Determine the (x, y) coordinate at the center of the cell enclosing the given text.  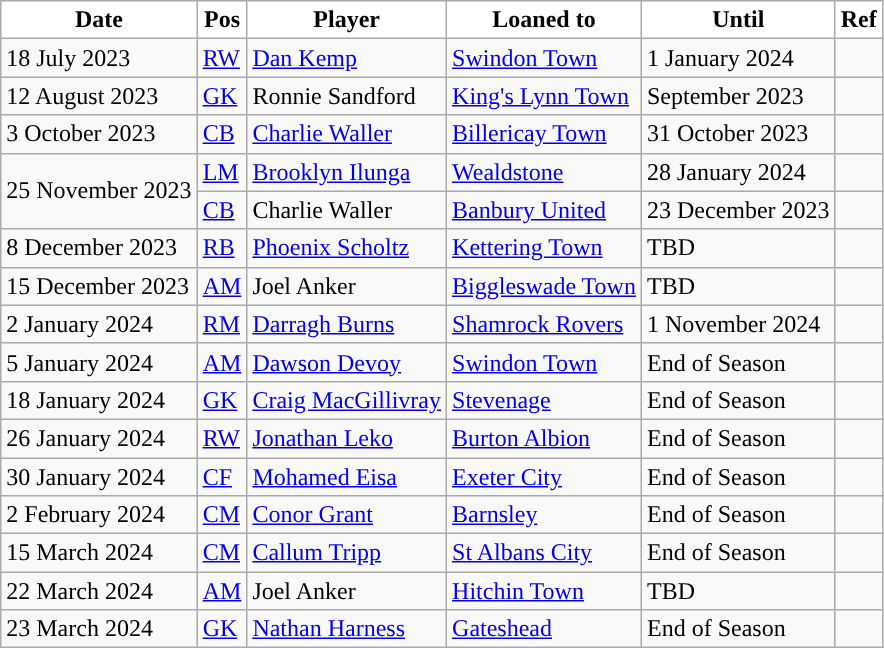
23 December 2023 (738, 210)
Burton Albion (544, 438)
2 January 2024 (99, 324)
8 December 2023 (99, 248)
RB (222, 248)
Ref (858, 20)
Craig MacGillivray (347, 400)
Loaned to (544, 20)
18 July 2023 (99, 58)
Until (738, 20)
30 January 2024 (99, 477)
3 October 2023 (99, 134)
Gateshead (544, 629)
Dan Kemp (347, 58)
5 January 2024 (99, 362)
26 January 2024 (99, 438)
23 March 2024 (99, 629)
RM (222, 324)
25 November 2023 (99, 191)
15 March 2024 (99, 553)
Brooklyn Ilunga (347, 172)
12 August 2023 (99, 96)
CF (222, 477)
Phoenix Scholtz (347, 248)
Stevenage (544, 400)
Mohamed Eisa (347, 477)
22 March 2024 (99, 591)
Pos (222, 20)
Wealdstone (544, 172)
Ronnie Sandford (347, 96)
King's Lynn Town (544, 96)
Biggleswade Town (544, 286)
Dawson Devoy (347, 362)
September 2023 (738, 96)
Darragh Burns (347, 324)
LM (222, 172)
31 October 2023 (738, 134)
Player (347, 20)
1 November 2024 (738, 324)
Banbury United (544, 210)
Shamrock Rovers (544, 324)
15 December 2023 (99, 286)
Exeter City (544, 477)
28 January 2024 (738, 172)
Billericay Town (544, 134)
1 January 2024 (738, 58)
Kettering Town (544, 248)
18 January 2024 (99, 400)
2 February 2024 (99, 515)
Barnsley (544, 515)
Hitchin Town (544, 591)
Nathan Harness (347, 629)
Conor Grant (347, 515)
Jonathan Leko (347, 438)
Date (99, 20)
Callum Tripp (347, 553)
St Albans City (544, 553)
